Return (x, y) of the center of cell containing provided text 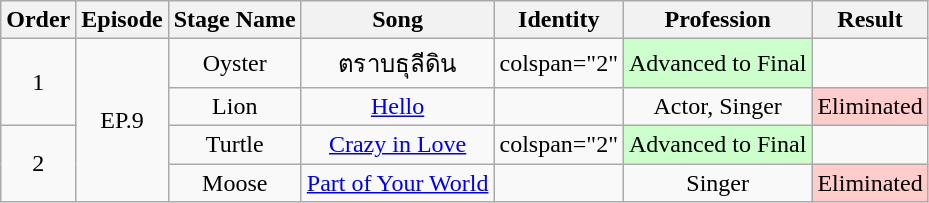
Singer (717, 183)
Actor, Singer (717, 106)
1 (38, 82)
Order (38, 20)
Hello (398, 106)
Part of Your World (398, 183)
Song (398, 20)
Stage Name (234, 20)
Episode (122, 20)
Oyster (234, 64)
ตราบธุลีดิน (398, 64)
Result (870, 20)
Crazy in Love (398, 144)
Moose (234, 183)
EP.9 (122, 120)
Lion (234, 106)
Identity (559, 20)
Profession (717, 20)
Turtle (234, 144)
2 (38, 163)
